Return the (x, y) coordinate for the center point of the cell that contains the specified text.  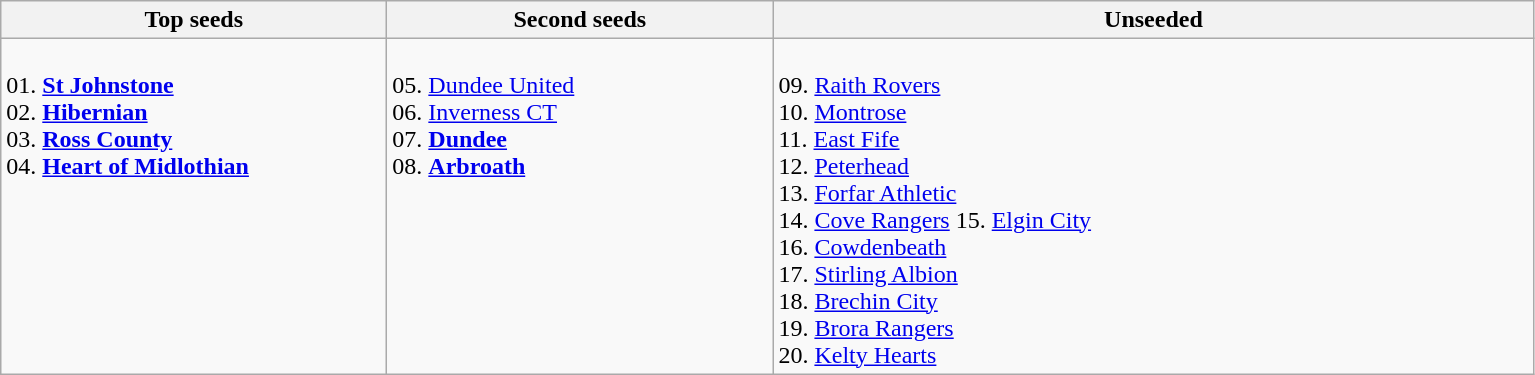
05. Dundee United 06. Inverness CT 07. Dundee 08. Arbroath (580, 206)
01. St Johnstone 02. Hibernian 03. Ross County 04. Heart of Midlothian (194, 206)
Top seeds (194, 20)
Second seeds (580, 20)
Unseeded (1154, 20)
